Return the [X, Y] coordinate for the center point of the cell that contains the specified text.  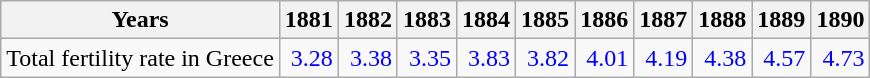
1889 [782, 20]
3.35 [426, 58]
3.83 [486, 58]
1882 [368, 20]
3.38 [368, 58]
4.01 [604, 58]
1888 [722, 20]
4.57 [782, 58]
3.28 [308, 58]
Total fertility rate in Greece [140, 58]
1884 [486, 20]
1883 [426, 20]
3.82 [546, 58]
1881 [308, 20]
4.38 [722, 58]
1886 [604, 20]
4.73 [840, 58]
4.19 [664, 58]
1885 [546, 20]
1887 [664, 20]
Years [140, 20]
1890 [840, 20]
